Find where the given text appears and provide that cell's center as (x, y) coordinate. 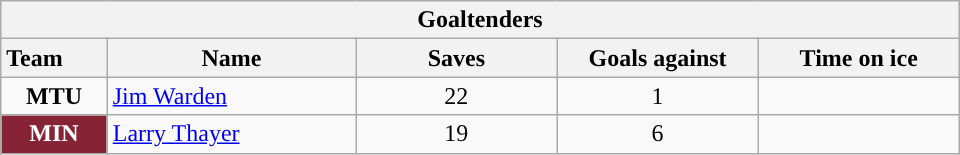
Goaltenders (480, 20)
6 (658, 134)
Larry Thayer (232, 134)
19 (456, 134)
MTU (54, 96)
1 (658, 96)
22 (456, 96)
Name (232, 58)
Time on ice (858, 58)
Goals against (658, 58)
MIN (54, 134)
Team (54, 58)
Saves (456, 58)
Jim Warden (232, 96)
